Identify which cell holds the provided text, then report its [X, Y] central coordinate. 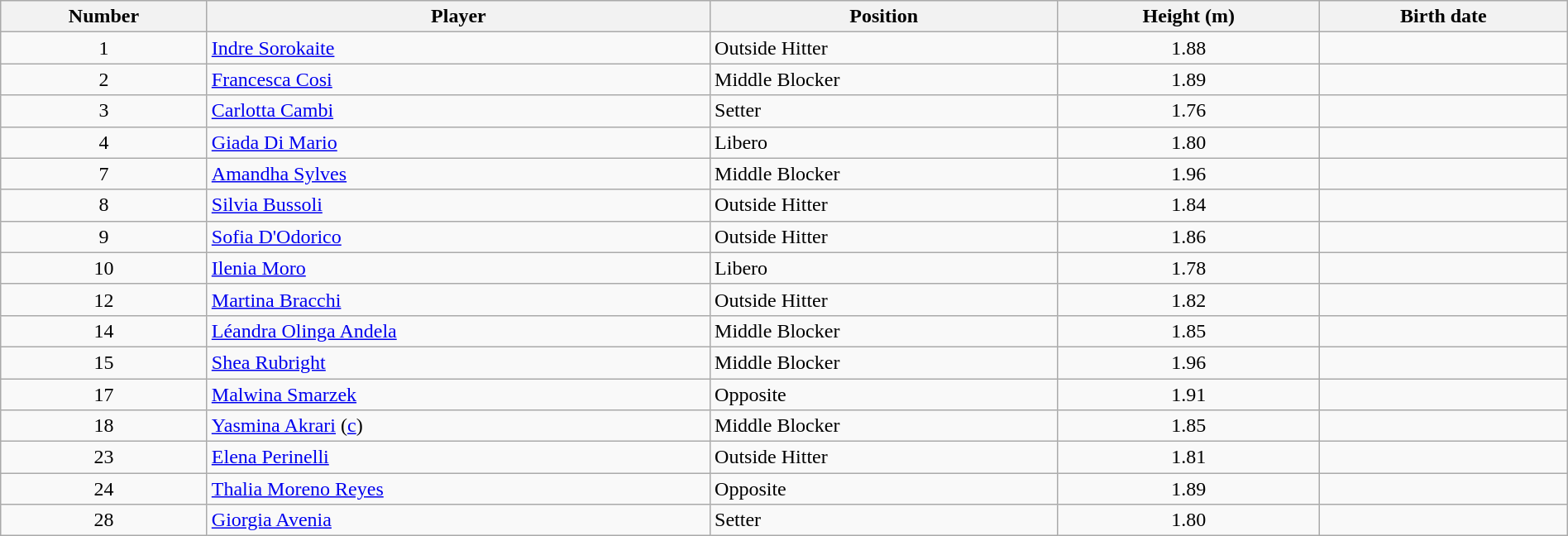
9 [104, 237]
Number [104, 17]
7 [104, 174]
1.82 [1189, 299]
Giorgia Avenia [458, 520]
1.91 [1189, 395]
12 [104, 299]
Giada Di Mario [458, 142]
3 [104, 111]
Shea Rubright [458, 362]
10 [104, 268]
Ilenia Moro [458, 268]
Indre Sorokaite [458, 48]
24 [104, 489]
4 [104, 142]
Birth date [1444, 17]
2 [104, 79]
Position [884, 17]
1.84 [1189, 205]
1.76 [1189, 111]
1.88 [1189, 48]
15 [104, 362]
Amandha Sylves [458, 174]
18 [104, 426]
Height (m) [1189, 17]
14 [104, 331]
Elena Perinelli [458, 457]
Francesca Cosi [458, 79]
23 [104, 457]
Yasmina Akrari (c) [458, 426]
Sofia D'Odorico [458, 237]
Silvia Bussoli [458, 205]
Léandra Olinga Andela [458, 331]
Martina Bracchi [458, 299]
Carlotta Cambi [458, 111]
8 [104, 205]
17 [104, 395]
1 [104, 48]
1.81 [1189, 457]
Thalia Moreno Reyes [458, 489]
1.78 [1189, 268]
1.86 [1189, 237]
28 [104, 520]
Player [458, 17]
Malwina Smarzek [458, 395]
